Pinpoint the cell where the given text exists, returning its [x, y] midpoint coordinate. 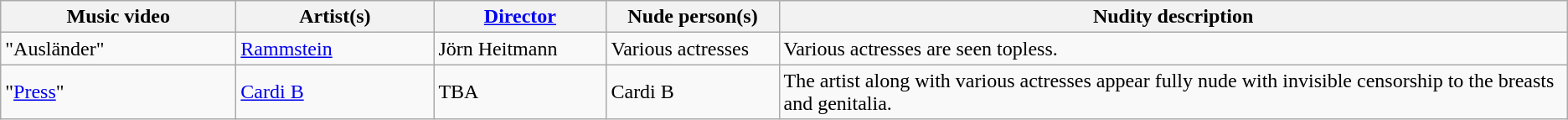
The artist along with various actresses appear fully nude with invisible censorship to the breasts and genitalia. [1173, 92]
TBA [520, 92]
Nude person(s) [693, 17]
Director [520, 17]
Rammstein [335, 49]
Nudity description [1173, 17]
Various actresses are seen topless. [1173, 49]
Jörn Heitmann [520, 49]
"Ausländer" [119, 49]
Artist(s) [335, 17]
"Press" [119, 92]
Music video [119, 17]
Various actresses [693, 49]
